Detect which cell encompasses the target text, then output its (X, Y) center coordinate. 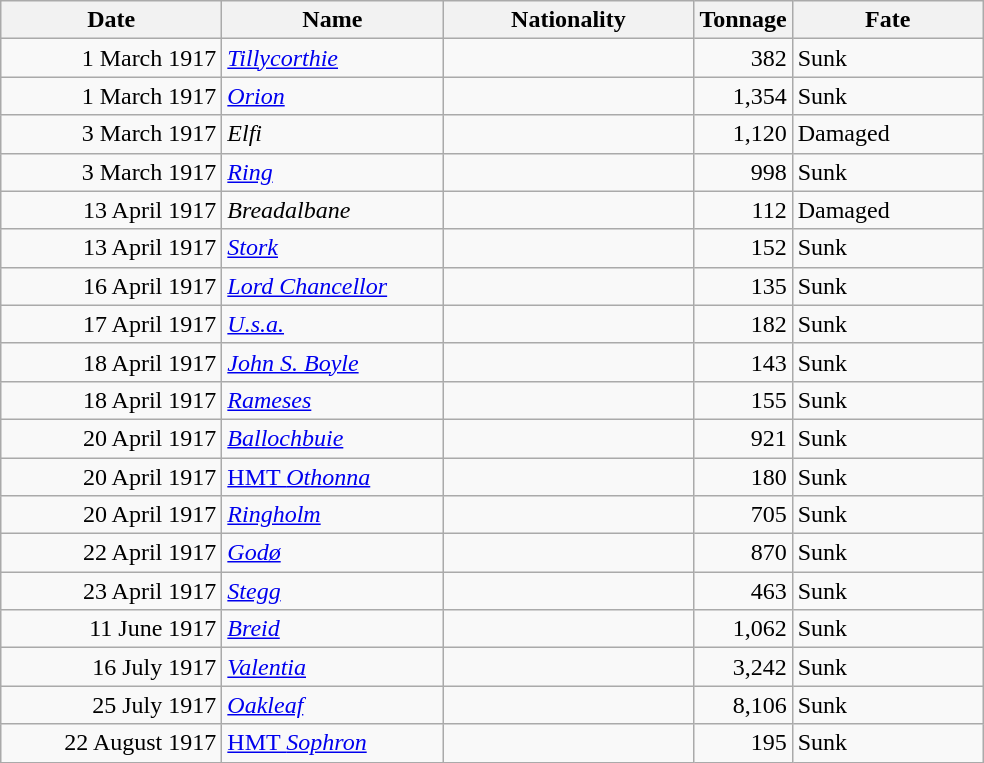
Breid (332, 629)
155 (743, 400)
Oakleaf (332, 705)
Date (112, 20)
Tonnage (743, 20)
143 (743, 362)
1,354 (743, 96)
135 (743, 286)
463 (743, 591)
Lord Chancellor (332, 286)
22 August 1917 (112, 743)
HMT Othonna (332, 477)
195 (743, 743)
Breadalbane (332, 210)
U.s.a. (332, 324)
112 (743, 210)
152 (743, 248)
Nationality (568, 20)
Godø (332, 553)
921 (743, 438)
Stegg (332, 591)
22 April 1917 (112, 553)
180 (743, 477)
17 April 1917 (112, 324)
182 (743, 324)
16 April 1917 (112, 286)
998 (743, 172)
25 July 1917 (112, 705)
Ballochbuie (332, 438)
Ring (332, 172)
Ringholm (332, 515)
870 (743, 553)
382 (743, 58)
John S. Boyle (332, 362)
11 June 1917 (112, 629)
HMT Sophron (332, 743)
705 (743, 515)
23 April 1917 (112, 591)
Name (332, 20)
1,120 (743, 134)
1,062 (743, 629)
Rameses (332, 400)
Valentia (332, 667)
Elfi (332, 134)
Orion (332, 96)
Tillycorthie (332, 58)
Fate (888, 20)
Stork (332, 248)
8,106 (743, 705)
16 July 1917 (112, 667)
3,242 (743, 667)
